Return the (x, y) coordinate for the center point of the cell that contains the specified text.  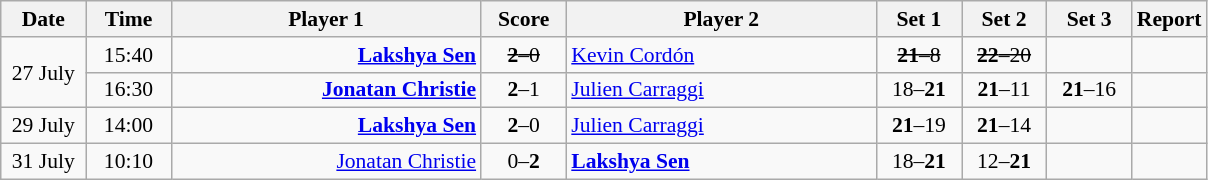
27 July (44, 72)
Report (1170, 19)
Date (44, 19)
14:00 (128, 126)
Player 1 (326, 19)
21–11 (1004, 90)
31 July (44, 162)
2–1 (524, 90)
22–20 (1004, 55)
Set 2 (1004, 19)
16:30 (128, 90)
15:40 (128, 55)
21–16 (1090, 90)
Kevin Cordón (721, 55)
29 July (44, 126)
12–21 (1004, 162)
Score (524, 19)
21–14 (1004, 126)
10:10 (128, 162)
21–19 (918, 126)
Player 2 (721, 19)
Set 1 (918, 19)
Time (128, 19)
0–2 (524, 162)
21–8 (918, 55)
Set 3 (1090, 19)
